From the cell containing the given text, extract its center point as (X, Y) coordinate. 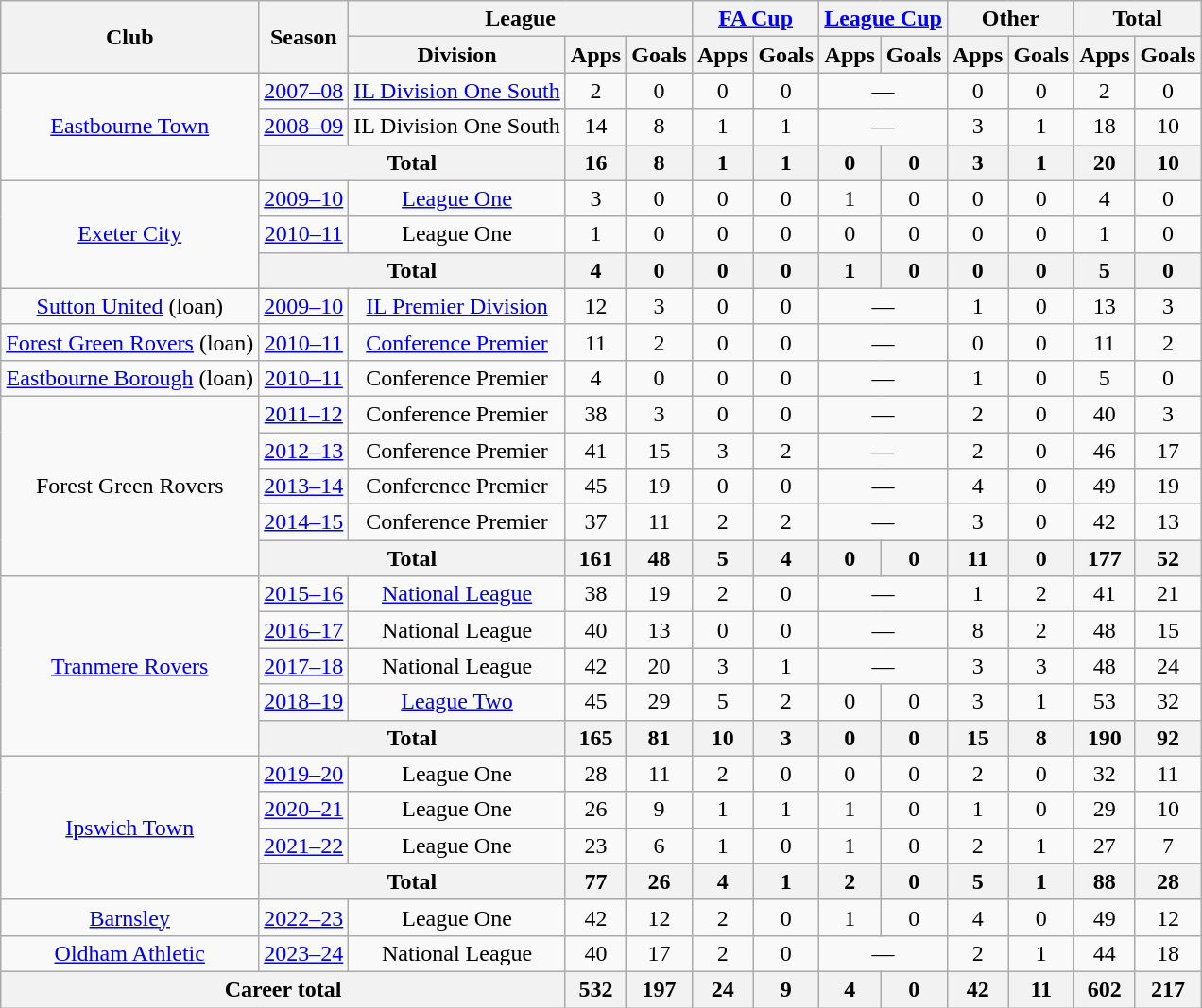
7 (1168, 846)
532 (595, 989)
217 (1168, 989)
23 (595, 846)
Division (457, 55)
2019–20 (304, 774)
Other (1010, 19)
16 (595, 162)
Oldham Athletic (130, 953)
Forest Green Rovers (130, 486)
2022–23 (304, 917)
161 (595, 558)
Club (130, 37)
197 (660, 989)
2016–17 (304, 630)
League Cup (884, 19)
52 (1168, 558)
81 (660, 738)
165 (595, 738)
2007–08 (304, 91)
2012–13 (304, 451)
27 (1105, 846)
44 (1105, 953)
FA Cup (755, 19)
Sutton United (loan) (130, 306)
602 (1105, 989)
2014–15 (304, 522)
190 (1105, 738)
2023–24 (304, 953)
Eastbourne Town (130, 127)
2013–14 (304, 487)
37 (595, 522)
Ipswich Town (130, 828)
2017–18 (304, 666)
53 (1105, 702)
2018–19 (304, 702)
77 (595, 881)
Tranmere Rovers (130, 666)
League Two (457, 702)
IL Premier Division (457, 306)
League (521, 19)
Season (304, 37)
2008–09 (304, 127)
6 (660, 846)
92 (1168, 738)
Forest Green Rovers (loan) (130, 342)
177 (1105, 558)
14 (595, 127)
21 (1168, 594)
Career total (283, 989)
Eastbourne Borough (loan) (130, 378)
Exeter City (130, 234)
2021–22 (304, 846)
Barnsley (130, 917)
2011–12 (304, 414)
46 (1105, 451)
88 (1105, 881)
2020–21 (304, 810)
2015–16 (304, 594)
